For the text-containing cell, return its midpoint in [X, Y] coordinate format. 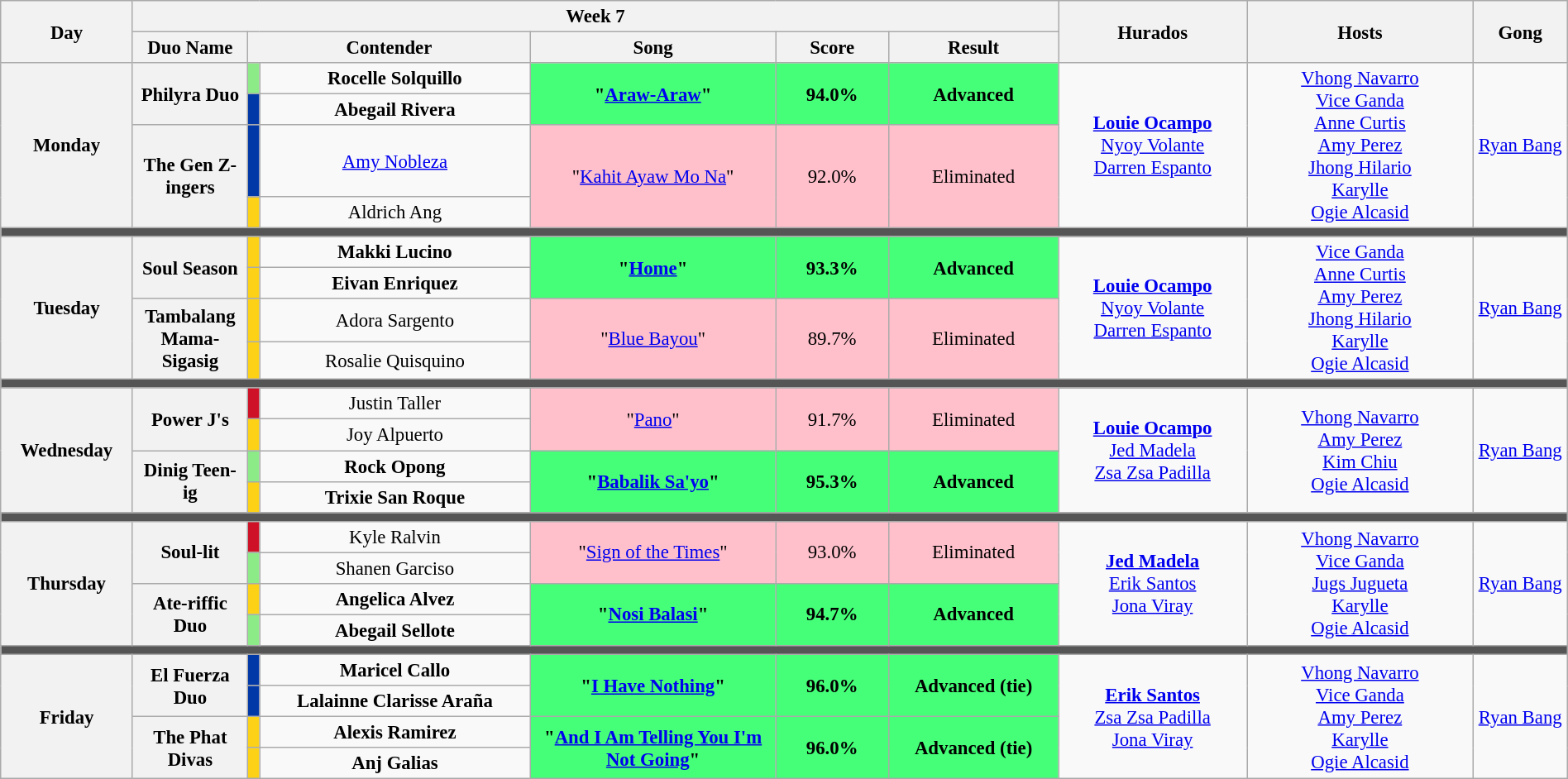
Philyra Duo [190, 94]
Hosts [1360, 31]
Aldrich Ang [395, 213]
Wednesday [67, 451]
Power J's [190, 420]
Week 7 [595, 17]
The Phat Divas [190, 748]
"Home" [653, 268]
Result [974, 48]
Hurados [1153, 31]
Erik SantosZsa Zsa PadillaJona Viray [1153, 716]
Soul Season [190, 268]
Rock Opong [395, 466]
Lalainne Clarisse Araña [395, 701]
Day [67, 31]
Song [653, 48]
Joy Alpuerto [395, 435]
94.0% [832, 94]
Makki Lucino [395, 252]
"And I Am Telling You I'm Not Going" [653, 748]
Vhong NavarroVice GandaJugs JuguetaKarylleOgie Alcasid [1360, 583]
Angelica Alvez [395, 600]
Rosalie Quisquino [395, 361]
Alexis Ramirez [395, 733]
Gong [1520, 31]
"Nosi Balasi" [653, 615]
El Fuerza Duo [190, 685]
"Kahit Ayaw Mo Na" [653, 176]
93.3% [832, 268]
Adora Sargento [395, 321]
Score [832, 48]
89.7% [832, 339]
Louie OcampoJed MadelaZsa Zsa Padilla [1153, 451]
Friday [67, 716]
95.3% [832, 481]
Abegail Rivera [395, 110]
Shanen Garciso [395, 568]
Eivan Enriquez [395, 284]
"Pano" [653, 420]
Justin Taller [395, 404]
Vhong NavarroAmy PerezKim ChiuOgie Alcasid [1360, 451]
The Gen Z-ingers [190, 176]
Maricel Callo [395, 670]
Dinig Teen-ig [190, 481]
"Sign of the Times" [653, 552]
Vhong NavarroVice GandaAnne CurtisAmy PerezJhong HilarioKarylleOgie Alcasid [1360, 146]
Vhong NavarroVice GandaAmy PerezKarylleOgie Alcasid [1360, 716]
Tuesday [67, 308]
Thursday [67, 583]
"I Have Nothing" [653, 685]
Soul-lit [190, 552]
Abegail Sellote [395, 630]
Rocelle Solquillo [395, 79]
"Araw-Araw" [653, 94]
Amy Nobleza [395, 160]
Jed MadelaErik SantosJona Viray [1153, 583]
94.7% [832, 615]
"Blue Bayou" [653, 339]
Kyle Ralvin [395, 537]
Tambalang Mama-Sigasig [190, 339]
93.0% [832, 552]
91.7% [832, 420]
Contender [389, 48]
Ate-riffic Duo [190, 615]
Trixie San Roque [395, 497]
92.0% [832, 176]
Anj Galias [395, 763]
Vice GandaAnne CurtisAmy PerezJhong HilarioKarylleOgie Alcasid [1360, 308]
Duo Name [190, 48]
Monday [67, 146]
"Babalik Sa'yo" [653, 481]
